Return (x, y) of the center of cell containing provided text 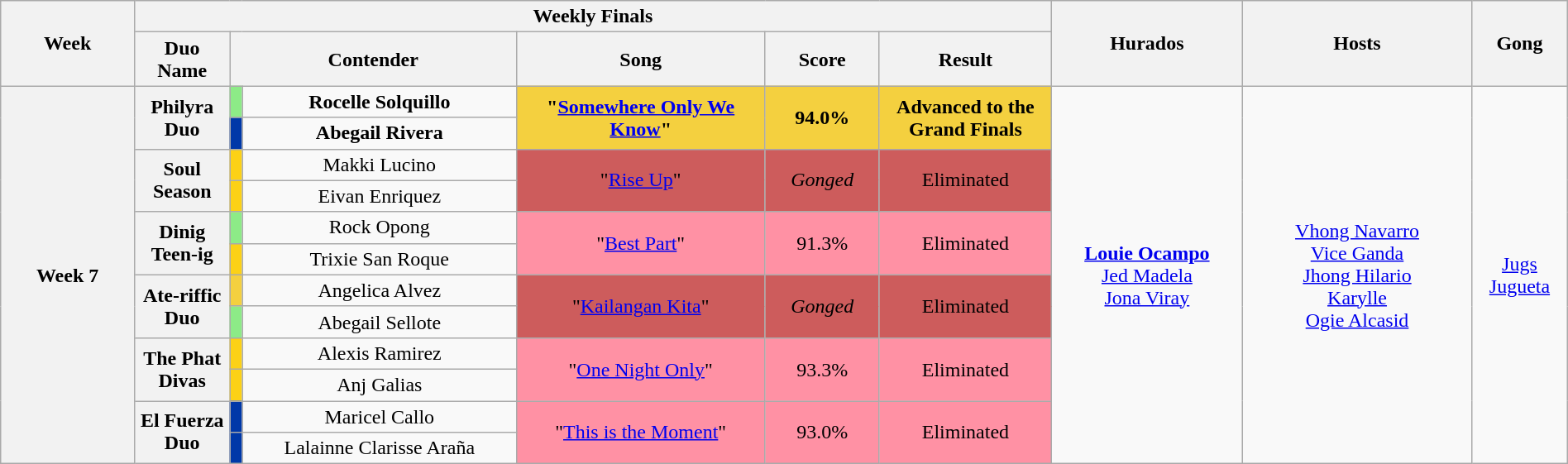
Philyra Duo (182, 117)
Jugs Jugueta (1520, 275)
Week 7 (68, 275)
Soul Season (182, 180)
Song (640, 60)
Contender (374, 60)
Gong (1520, 43)
Weekly Finals (592, 17)
"Rise Up" (640, 180)
The Phat Divas (182, 369)
Louie OcampoJed MadelaJona Viray (1146, 275)
Maricel Callo (379, 416)
Eivan Enriquez (379, 196)
El Fuerza Duo (182, 432)
93.3% (822, 369)
Dinig Teen-ig (182, 243)
Abegail Sellote (379, 322)
"One Night Only" (640, 369)
Rock Opong (379, 227)
93.0% (822, 432)
Angelica Alvez (379, 290)
"Somewhere Only We Know" (640, 117)
Result (965, 60)
Vhong NavarroVice GandaJhong HilarioKarylleOgie Alcasid (1356, 275)
Rocelle Solquillo (379, 102)
"This is the Moment" (640, 432)
Duo Name (182, 60)
"Best Part" (640, 243)
91.3% (822, 243)
Anj Galias (379, 385)
Advanced to the Grand Finals (965, 117)
Trixie San Roque (379, 259)
Week (68, 43)
Hurados (1146, 43)
Abegail Rivera (379, 133)
Ate-riffic Duo (182, 306)
Hosts (1356, 43)
"Kailangan Kita" (640, 306)
Alexis Ramirez (379, 353)
Makki Lucino (379, 165)
Lalainne Clarisse Araña (379, 448)
Score (822, 60)
94.0% (822, 117)
